Search for the cell housing the specified text and yield its (x, y) center coordinate. 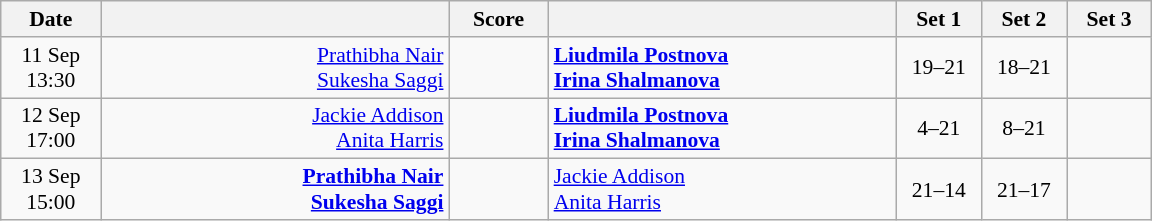
Set 1 (938, 19)
11 Sep13:30 (51, 68)
21–14 (938, 190)
13 Sep15:00 (51, 190)
12 Sep17:00 (51, 128)
Score (498, 19)
21–17 (1024, 190)
Set 2 (1024, 19)
19–21 (938, 68)
Date (51, 19)
8–21 (1024, 128)
18–21 (1024, 68)
Set 3 (1108, 19)
4–21 (938, 128)
